Determine the (X, Y) coordinate at the center of the cell enclosing the given text.  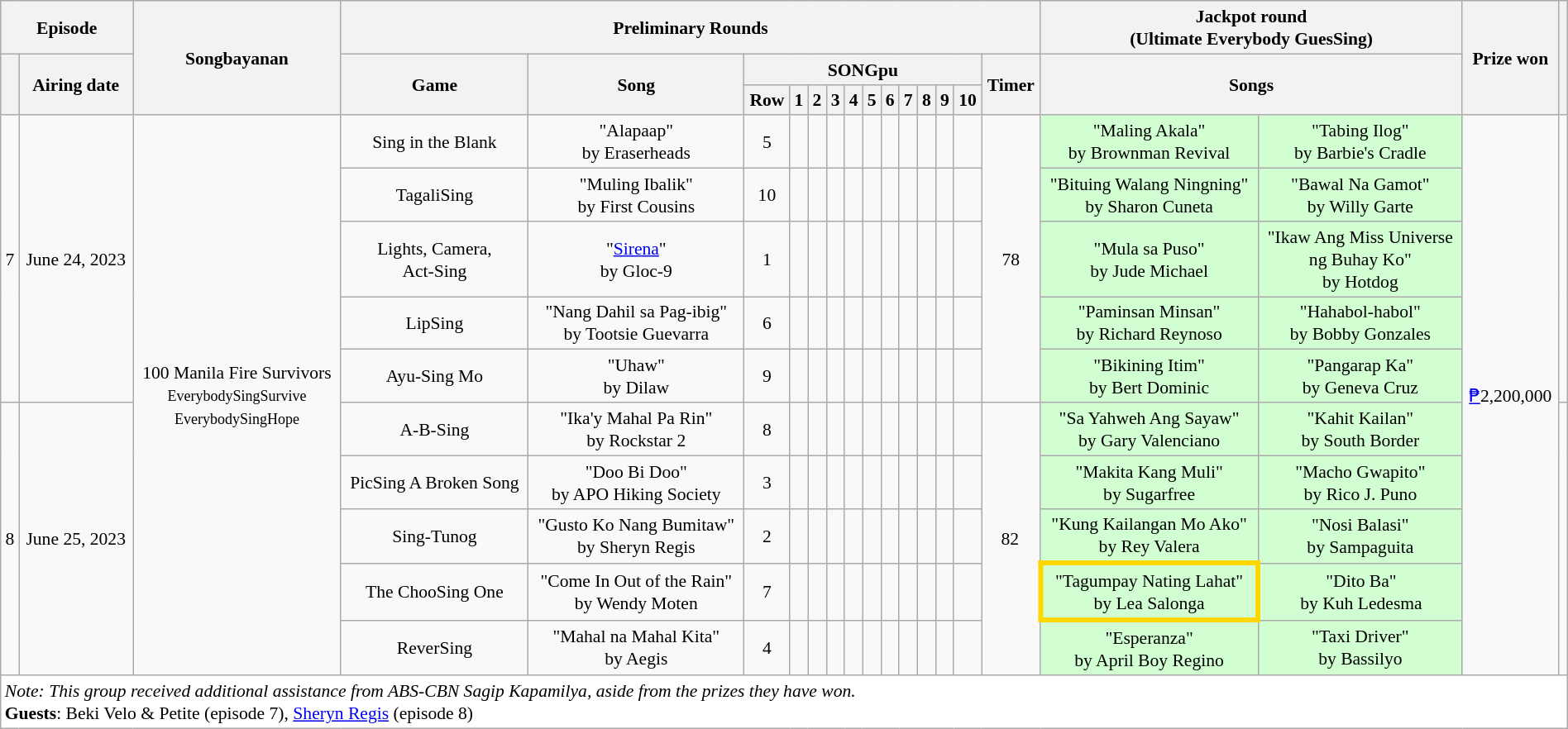
Song (637, 84)
"Muling Ibalik"by First Cousins (637, 195)
"Sirena"by Gloc-9 (637, 260)
"Makita Kang Muli"by Sugarfree (1150, 482)
Ayu-Sing Mo (434, 376)
"Doo Bi Doo"by APO Hiking Society (637, 482)
June 25, 2023 (76, 539)
"Maling Akala"by Brownman Revival (1150, 142)
Sing in the Blank (434, 142)
"Nang Dahil sa Pag-ibig"by Tootsie Guevarra (637, 323)
"Tabing Ilog"by Barbie's Cradle (1360, 142)
78 (1011, 260)
"Bituing Walang Ningning"by Sharon Cuneta (1150, 195)
"Ika'y Mahal Pa Rin"by Rockstar 2 (637, 429)
"Bawal Na Gamot"by Willy Garte (1360, 195)
Prize won (1510, 58)
SONGpu (863, 69)
June 24, 2023 (76, 260)
The ChooSing One (434, 592)
Songbayanan (237, 58)
Lights, Camera,Act-Sing (434, 260)
PicSing A Broken Song (434, 482)
"Tagumpay Nating Lahat"by Lea Salonga (1150, 592)
Jackpot round(Ultimate Everybody GuesSing) (1252, 27)
"Come In Out of the Rain"by Wendy Moten (637, 592)
"Kung Kailangan Mo Ako"by Rey Valera (1150, 536)
"Alapaap"by Eraserheads (637, 142)
Preliminary Rounds (691, 27)
"Kahit Kailan"by South Border (1360, 429)
Sing-Tunog (434, 536)
Game (434, 84)
"Taxi Driver"by Bassilyo (1360, 647)
"Dito Ba"by Kuh Ledesma (1360, 592)
"Esperanza"by April Boy Regino (1150, 647)
82 (1011, 539)
"Macho Gwapito"by Rico J. Puno (1360, 482)
"Nosi Balasi"by Sampaguita (1360, 536)
"Mahal na Mahal Kita"by Aegis (637, 647)
TagaliSing (434, 195)
LipSing (434, 323)
Airing date (76, 84)
Songs (1252, 84)
ReverSing (434, 647)
100 Manila Fire SurvivorsEverybodySingSurviveEverybodySingHope (237, 395)
"Ikaw Ang Miss Universeng Buhay Ko"by Hotdog (1360, 260)
A-B-Sing (434, 429)
"Paminsan Minsan"by Richard Reynoso (1150, 323)
"Hahabol-habol"by Bobby Gonzales (1360, 323)
Episode (67, 27)
"Gusto Ko Nang Bumitaw"by Sheryn Regis (637, 536)
"Sa Yahweh Ang Sayaw"by Gary Valenciano (1150, 429)
₱2,200,000 (1510, 395)
Row (767, 99)
"Pangarap Ka"by Geneva Cruz (1360, 376)
"Uhaw"by Dilaw (637, 376)
"Mula sa Puso"by Jude Michael (1150, 260)
"Bikining Itim"by Bert Dominic (1150, 376)
Timer (1011, 84)
